Return (X, Y) of the center of cell containing provided text 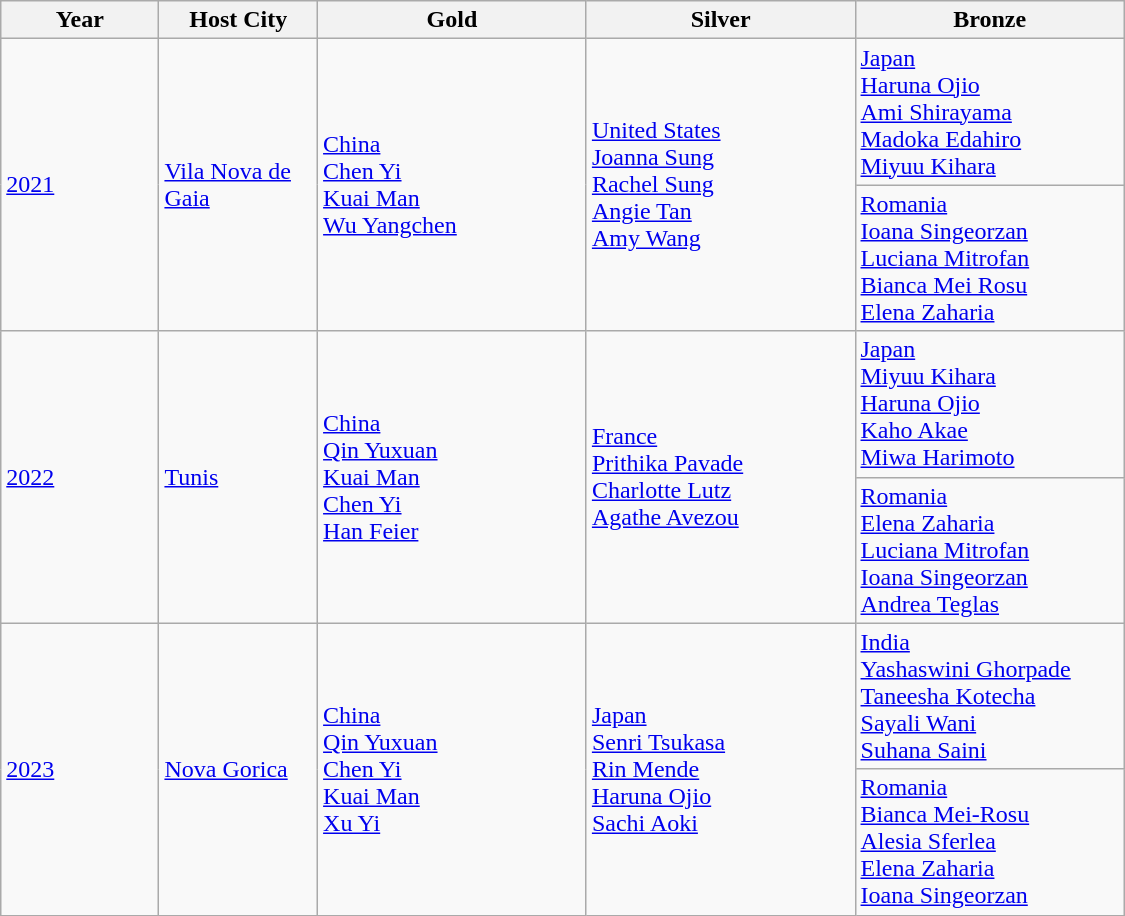
Nova Gorica (238, 769)
RomaniaIoana SingeorzanLuciana MitrofanBianca Mei RosuElena Zaharia (990, 258)
ChinaQin YuxuanChen YiKuai ManXu Yi (452, 769)
JapanMiyuu KiharaHaruna OjioKaho AkaeMiwa Harimoto (990, 404)
FrancePrithika PavadeCharlotte LutzAgathe Avezou (720, 477)
Vila Nova de Gaia (238, 185)
ChinaQin YuxuanKuai ManChen YiHan Feier (452, 477)
2023 (80, 769)
2022 (80, 477)
IndiaYashaswini GhorpadeTaneesha KotechaSayali WaniSuhana Saini (990, 696)
Gold (452, 20)
Silver (720, 20)
2021 (80, 185)
Bronze (990, 20)
ChinaChen YiKuai ManWu Yangchen (452, 185)
RomaniaBianca Mei-RosuAlesia SferleaElena ZahariaIoana Singeorzan (990, 842)
JapanHaruna OjioAmi ShirayamaMadoka EdahiroMiyuu Kihara (990, 112)
United StatesJoanna SungRachel SungAngie TanAmy Wang (720, 185)
JapanSenri TsukasaRin MendeHaruna OjioSachi Aoki (720, 769)
Year (80, 20)
Tunis (238, 477)
Host City (238, 20)
RomaniaElena ZahariaLuciana MitrofanIoana SingeorzanAndrea Teglas (990, 550)
